Provide the (x, y) coordinate of the cell's center where the given text is located.  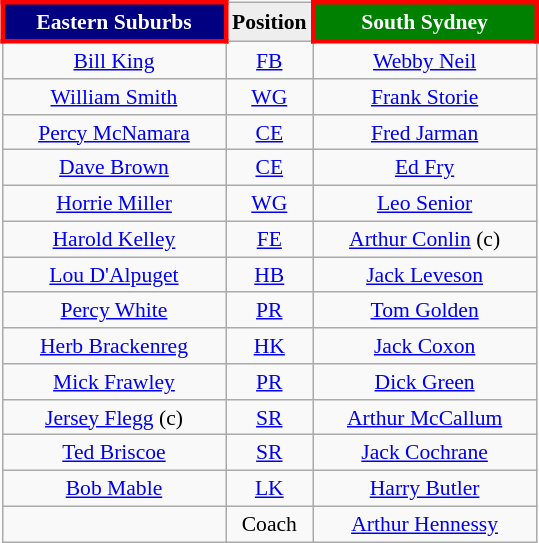
Coach (270, 524)
Arthur Hennessy (424, 524)
Horrie Miller (114, 203)
Mick Frawley (114, 382)
Ted Briscoe (114, 453)
William Smith (114, 97)
FB (270, 60)
Dick Green (424, 382)
Harry Butler (424, 488)
Bill King (114, 60)
Jack Leveson (424, 275)
Bob Mable (114, 488)
South Sydney (424, 22)
Jack Cochrane (424, 453)
Arthur Conlin (c) (424, 239)
Webby Neil (424, 60)
Percy McNamara (114, 132)
FE (270, 239)
Ed Fry (424, 168)
Fred Jarman (424, 132)
Herb Brackenreg (114, 346)
LK (270, 488)
Frank Storie (424, 97)
Jack Coxon (424, 346)
Arthur McCallum (424, 417)
Tom Golden (424, 310)
Dave Brown (114, 168)
Harold Kelley (114, 239)
Eastern Suburbs (114, 22)
Percy White (114, 310)
Lou D'Alpuget (114, 275)
Position (270, 22)
HK (270, 346)
HB (270, 275)
Jersey Flegg (c) (114, 417)
Leo Senior (424, 203)
